Output the (x, y) coordinate of the center of the cell containing the given text.  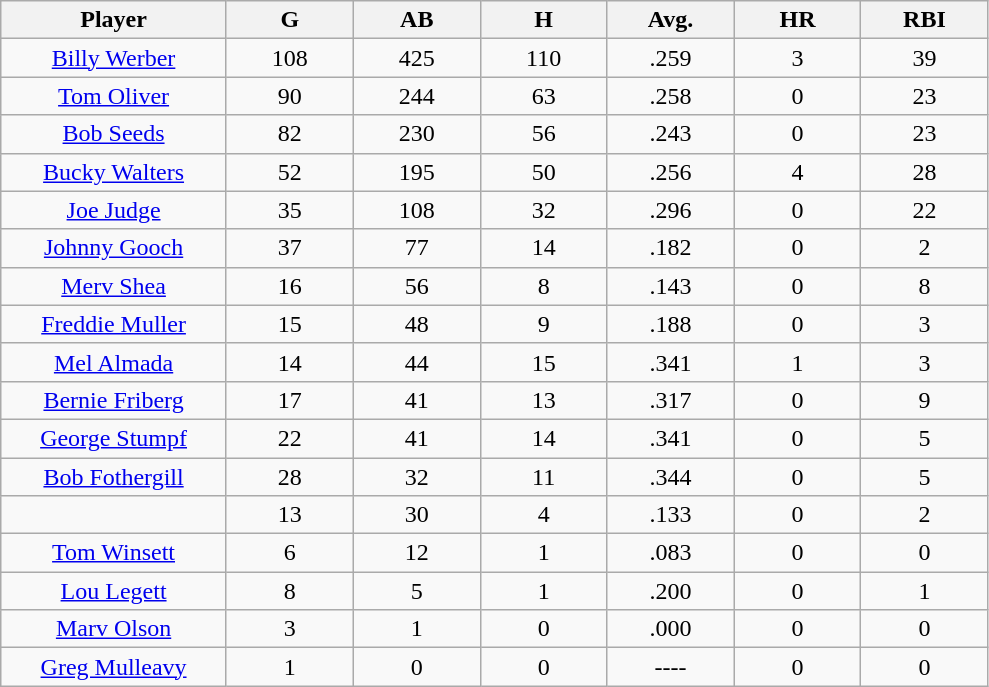
.143 (670, 286)
.258 (670, 96)
H (544, 20)
George Stumpf (114, 438)
6 (290, 553)
16 (290, 286)
63 (544, 96)
Joe Judge (114, 210)
Tom Oliver (114, 96)
110 (544, 58)
Bucky Walters (114, 172)
77 (416, 248)
.296 (670, 210)
50 (544, 172)
.259 (670, 58)
425 (416, 58)
12 (416, 553)
Bernie Friberg (114, 400)
.000 (670, 629)
Billy Werber (114, 58)
230 (416, 134)
Mel Almada (114, 362)
AB (416, 20)
.083 (670, 553)
.182 (670, 248)
Greg Mulleavy (114, 667)
11 (544, 477)
.317 (670, 400)
82 (290, 134)
35 (290, 210)
30 (416, 515)
Bob Fothergill (114, 477)
Freddie Muller (114, 324)
244 (416, 96)
Marv Olson (114, 629)
44 (416, 362)
17 (290, 400)
Tom Winsett (114, 553)
G (290, 20)
48 (416, 324)
.243 (670, 134)
Bob Seeds (114, 134)
Lou Legett (114, 591)
.188 (670, 324)
RBI (924, 20)
Player (114, 20)
Avg. (670, 20)
Merv Shea (114, 286)
.344 (670, 477)
195 (416, 172)
HR (798, 20)
.200 (670, 591)
39 (924, 58)
52 (290, 172)
Johnny Gooch (114, 248)
---- (670, 667)
.256 (670, 172)
90 (290, 96)
.133 (670, 515)
37 (290, 248)
